For the text-containing cell, return its midpoint in [x, y] coordinate format. 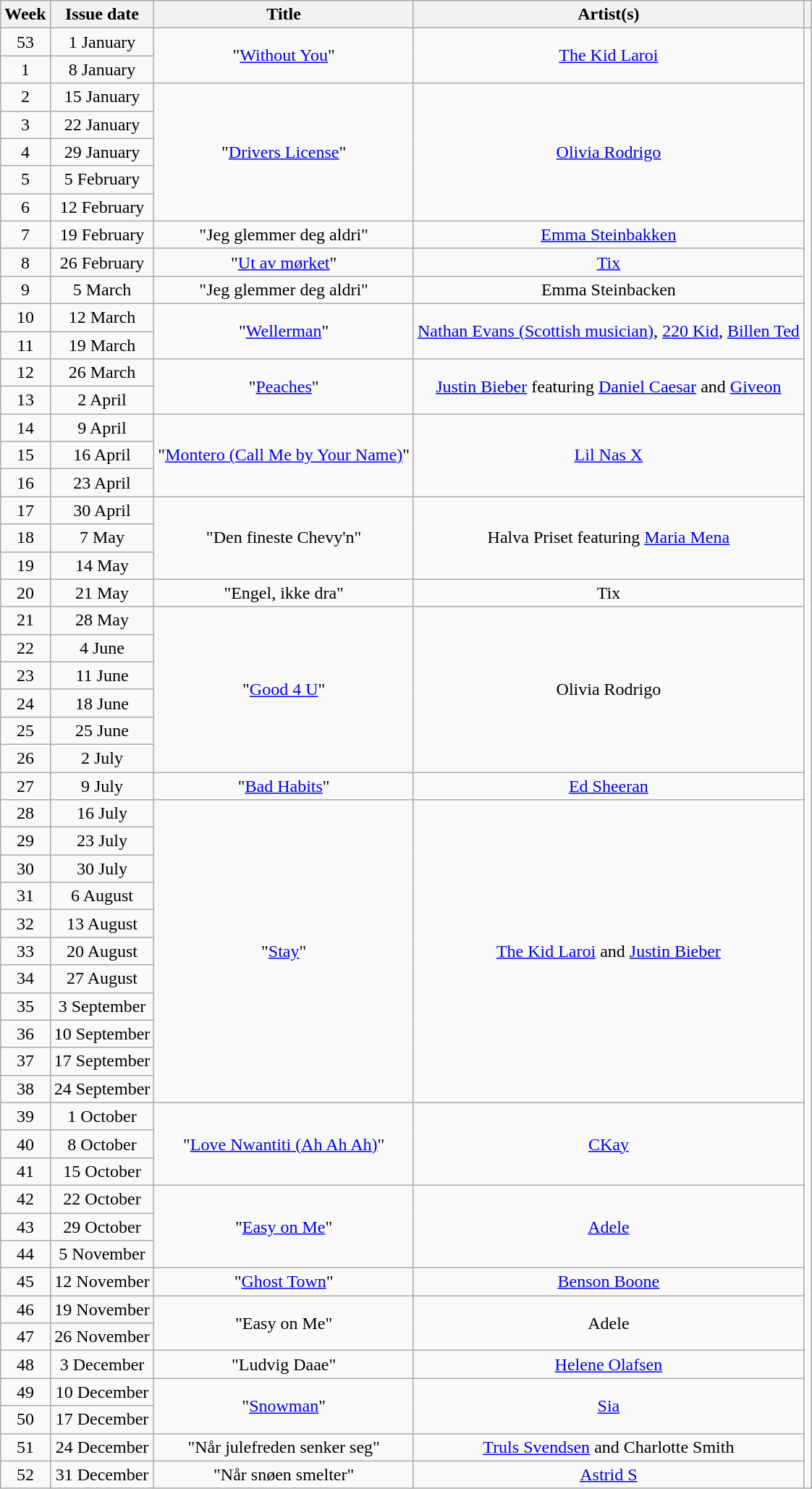
8 [25, 262]
"Ut av mørket" [284, 262]
8 January [102, 69]
9 April [102, 428]
15 [25, 455]
27 August [102, 979]
"Stay" [284, 951]
5 February [102, 180]
"Good 4 U" [284, 689]
17 September [102, 1061]
29 January [102, 152]
34 [25, 979]
18 [25, 538]
26 March [102, 373]
19 November [102, 1309]
"Engel, ikke dra" [284, 593]
37 [25, 1061]
"Ludvig Daae" [284, 1364]
Emma Steinbacken [608, 290]
13 August [102, 924]
Issue date [102, 14]
23 April [102, 483]
"Wellerman" [284, 331]
1 [25, 69]
47 [25, 1337]
20 [25, 593]
12 November [102, 1282]
29 [25, 841]
Ed Sheeran [608, 785]
40 [25, 1144]
"Når julefreden senker seg" [284, 1447]
6 [25, 207]
23 July [102, 841]
14 May [102, 565]
16 July [102, 814]
33 [25, 951]
CKay [608, 1144]
Nathan Evans (Scottish musician), 220 Kid, Billen Ted [608, 331]
11 [25, 345]
24 December [102, 1447]
3 [25, 125]
21 [25, 620]
18 June [102, 703]
3 September [102, 1006]
Sia [608, 1406]
16 April [102, 455]
22 [25, 648]
19 February [102, 235]
39 [25, 1116]
26 February [102, 262]
45 [25, 1282]
2 April [102, 400]
50 [25, 1420]
17 December [102, 1420]
"Ghost Town" [284, 1282]
"Without You" [284, 56]
Helene Olafsen [608, 1364]
21 May [102, 593]
30 July [102, 869]
22 January [102, 125]
1 October [102, 1116]
9 [25, 290]
26 [25, 758]
Justin Bieber featuring Daniel Caesar and Giveon [608, 387]
5 [25, 180]
2 July [102, 758]
31 December [102, 1475]
"Peaches" [284, 387]
8 October [102, 1144]
53 [25, 42]
12 March [102, 317]
2 [25, 97]
12 [25, 373]
10 December [102, 1392]
30 April [102, 510]
10 September [102, 1034]
The Kid Laroi [608, 56]
48 [25, 1364]
3 December [102, 1364]
12 February [102, 207]
Artist(s) [608, 14]
38 [25, 1089]
31 [25, 896]
4 [25, 152]
28 May [102, 620]
7 May [102, 538]
19 [25, 565]
28 [25, 814]
Benson Boone [608, 1282]
"Bad Habits" [284, 785]
15 October [102, 1171]
13 [25, 400]
"Når snøen smelter" [284, 1475]
Title [284, 14]
11 June [102, 675]
44 [25, 1254]
5 March [102, 290]
Truls Svendsen and Charlotte Smith [608, 1447]
"Snowman" [284, 1406]
5 November [102, 1254]
24 September [102, 1089]
"Drivers License" [284, 152]
6 August [102, 896]
29 October [102, 1227]
32 [25, 924]
42 [25, 1199]
"Love Nwantiti (Ah Ah Ah)" [284, 1144]
41 [25, 1171]
24 [25, 703]
"Montero (Call Me by Your Name)" [284, 455]
43 [25, 1227]
25 June [102, 730]
9 July [102, 785]
35 [25, 1006]
49 [25, 1392]
23 [25, 675]
26 November [102, 1337]
19 March [102, 345]
Emma Steinbakken [608, 235]
Astrid S [608, 1475]
"Den fineste Chevy'n" [284, 538]
15 January [102, 97]
22 October [102, 1199]
36 [25, 1034]
The Kid Laroi and Justin Bieber [608, 951]
51 [25, 1447]
1 January [102, 42]
Lil Nas X [608, 455]
46 [25, 1309]
7 [25, 235]
17 [25, 510]
20 August [102, 951]
30 [25, 869]
16 [25, 483]
10 [25, 317]
27 [25, 785]
4 June [102, 648]
25 [25, 730]
52 [25, 1475]
14 [25, 428]
Week [25, 14]
Halva Priset featuring Maria Mena [608, 538]
